From the cell containing the given text, extract its center point as [x, y] coordinate. 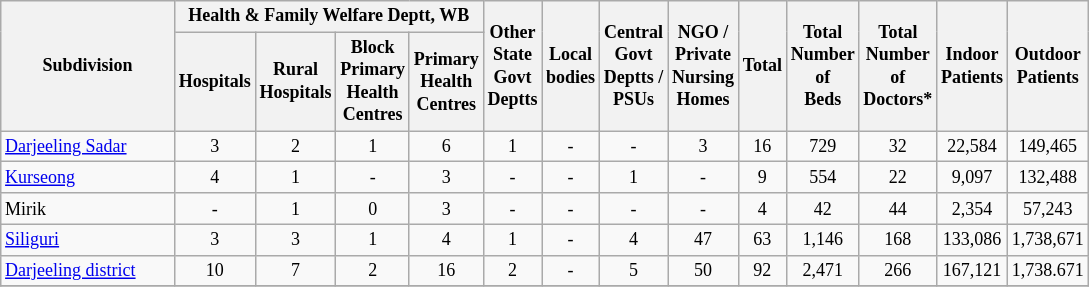
63 [762, 240]
50 [704, 270]
92 [762, 270]
CentralGovtDeptts /PSUs [633, 66]
Kurseong [88, 178]
Subdivision [88, 66]
729 [822, 146]
167,121 [972, 270]
1,146 [822, 240]
2,354 [972, 208]
RuralHospitals [296, 82]
Localbodies [571, 66]
TotalNumberofBeds [822, 66]
Darjeeling district [88, 270]
266 [898, 270]
9,097 [972, 178]
5 [633, 270]
Total [762, 66]
22 [898, 178]
Mirik [88, 208]
6 [446, 146]
133,086 [972, 240]
47 [704, 240]
1,738.671 [1048, 270]
Hospitals [214, 82]
NGO /PrivateNursingHomes [704, 66]
7 [296, 270]
0 [373, 208]
Darjeeling Sadar [88, 146]
42 [822, 208]
554 [822, 178]
168 [898, 240]
OtherStateGovtDeptts [512, 66]
32 [898, 146]
132,488 [1048, 178]
PrimaryHealthCentres [446, 82]
Health & Family Welfare Deptt, WB [328, 16]
44 [898, 208]
149,465 [1048, 146]
Siliguri [88, 240]
IndoorPatients [972, 66]
22,584 [972, 146]
9 [762, 178]
OutdoorPatients [1048, 66]
TotalNumberofDoctors* [898, 66]
10 [214, 270]
57,243 [1048, 208]
1,738,671 [1048, 240]
2,471 [822, 270]
BlockPrimaryHealthCentres [373, 82]
